Provide the [X, Y] coordinate of the cell's center where the given text is located.  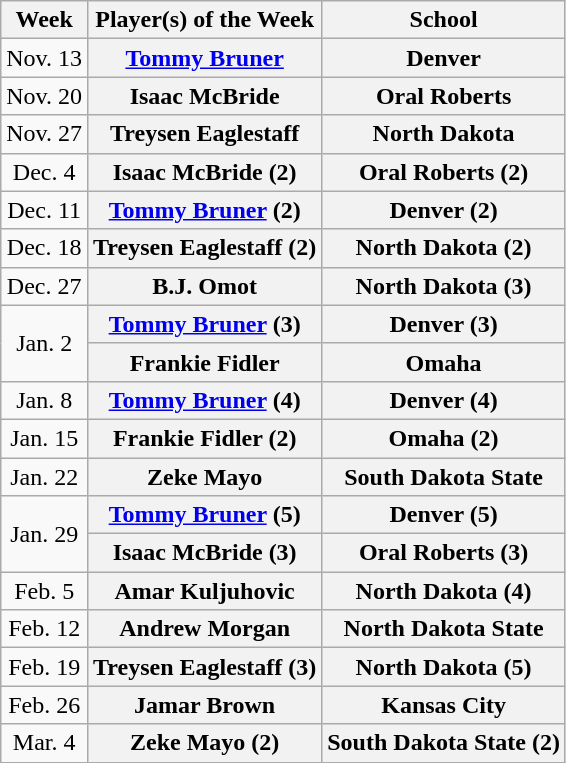
Jan. 22 [44, 477]
Isaac McBride (3) [205, 553]
North Dakota State [444, 629]
Treysen Eaglestaff (3) [205, 667]
Nov. 27 [44, 134]
Oral Roberts (3) [444, 553]
Tommy Bruner (3) [205, 324]
North Dakota (5) [444, 667]
School [444, 20]
Feb. 12 [44, 629]
Week [44, 20]
Jan. 8 [44, 400]
Zeke Mayo (2) [205, 743]
North Dakota (4) [444, 591]
Frankie Fidler [205, 362]
Denver (5) [444, 515]
Nov. 13 [44, 58]
North Dakota (2) [444, 248]
Denver [444, 58]
Mar. 4 [44, 743]
North Dakota [444, 134]
Jan. 15 [44, 438]
Denver (3) [444, 324]
Amar Kuljuhovic [205, 591]
B.J. Omot [205, 286]
Tommy Bruner (2) [205, 210]
Denver (2) [444, 210]
Jan. 29 [44, 534]
Dec. 18 [44, 248]
Isaac McBride [205, 96]
Isaac McBride (2) [205, 172]
Feb. 5 [44, 591]
North Dakota (3) [444, 286]
Treysen Eaglestaff (2) [205, 248]
Nov. 20 [44, 96]
Frankie Fidler (2) [205, 438]
Oral Roberts [444, 96]
Tommy Bruner [205, 58]
Tommy Bruner (4) [205, 400]
Omaha (2) [444, 438]
Andrew Morgan [205, 629]
Zeke Mayo [205, 477]
Jan. 2 [44, 343]
South Dakota State [444, 477]
Omaha [444, 362]
Kansas City [444, 705]
Treysen Eaglestaff [205, 134]
Jamar Brown [205, 705]
Oral Roberts (2) [444, 172]
Dec. 11 [44, 210]
Denver (4) [444, 400]
South Dakota State (2) [444, 743]
Dec. 27 [44, 286]
Tommy Bruner (5) [205, 515]
Feb. 26 [44, 705]
Dec. 4 [44, 172]
Player(s) of the Week [205, 20]
Feb. 19 [44, 667]
